Pinpoint the cell where the given text exists, returning its (x, y) midpoint coordinate. 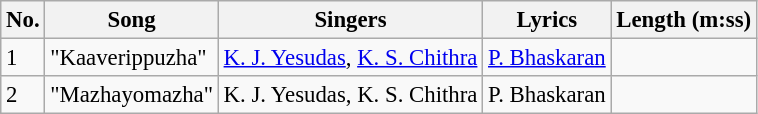
1 (23, 58)
2 (23, 95)
Length (m:ss) (684, 20)
Song (132, 20)
Lyrics (547, 20)
No. (23, 20)
"Kaaverippuzha" (132, 58)
"Mazhayomazha" (132, 95)
Singers (350, 20)
